Output the (x, y) coordinate of the center of the cell containing the given text.  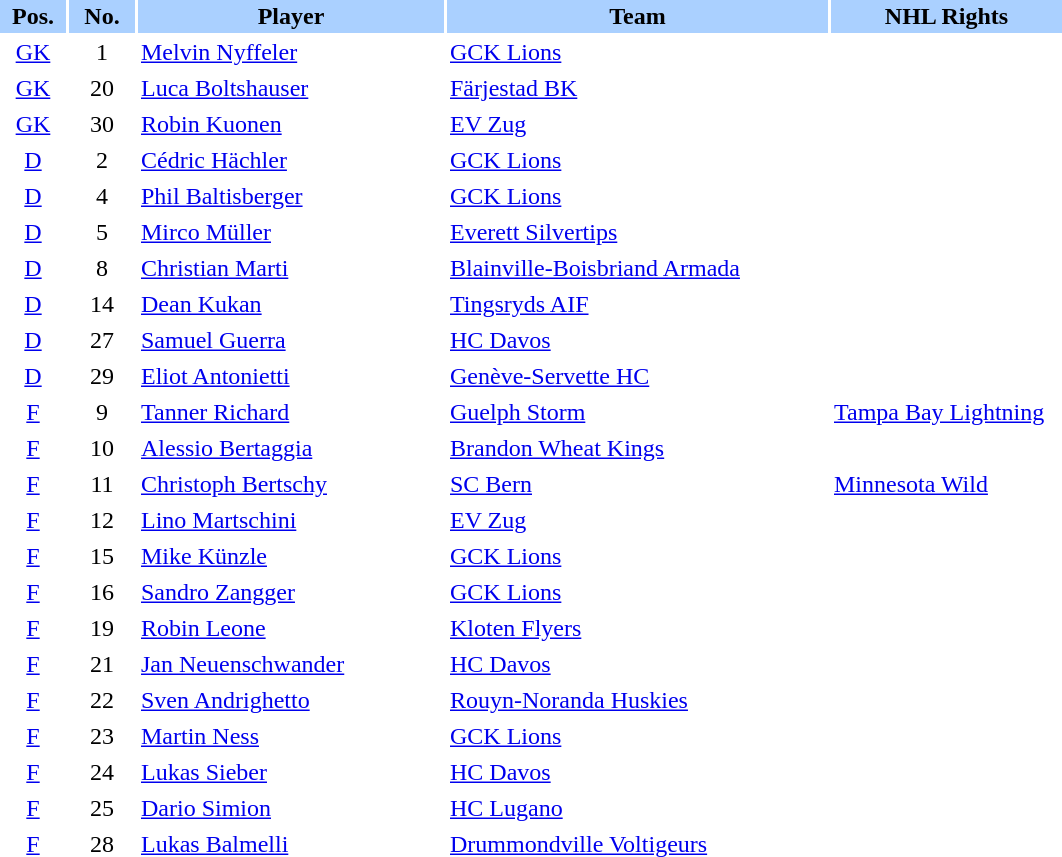
Christoph Bertschy (291, 484)
10 (102, 448)
Färjestad BK (638, 88)
Lukas Sieber (291, 772)
Martin Ness (291, 736)
Everett Silvertips (638, 232)
Brandon Wheat Kings (638, 448)
Tampa Bay Lightning (946, 412)
Minnesota Wild (946, 484)
29 (102, 376)
24 (102, 772)
9 (102, 412)
12 (102, 520)
16 (102, 592)
SC Bern (638, 484)
22 (102, 700)
Luca Boltshauser (291, 88)
Mirco Müller (291, 232)
HC Lugano (638, 808)
21 (102, 664)
27 (102, 340)
Phil Baltisberger (291, 196)
Blainville-Boisbriand Armada (638, 268)
Tingsryds AIF (638, 304)
Rouyn-Noranda Huskies (638, 700)
1 (102, 52)
4 (102, 196)
Christian Marti (291, 268)
NHL Rights (946, 16)
19 (102, 628)
25 (102, 808)
11 (102, 484)
Lino Martschini (291, 520)
30 (102, 124)
Kloten Flyers (638, 628)
Dario Simion (291, 808)
8 (102, 268)
Sandro Zangger (291, 592)
Player (291, 16)
2 (102, 160)
Robin Kuonen (291, 124)
15 (102, 556)
Sven Andrighetto (291, 700)
Guelph Storm (638, 412)
Robin Leone (291, 628)
Cédric Hächler (291, 160)
Alessio Bertaggia (291, 448)
Genève-Servette HC (638, 376)
No. (102, 16)
Samuel Guerra (291, 340)
Jan Neuenschwander (291, 664)
Team (638, 16)
Mike Künzle (291, 556)
Melvin Nyffeler (291, 52)
14 (102, 304)
Tanner Richard (291, 412)
Pos. (33, 16)
5 (102, 232)
Dean Kukan (291, 304)
20 (102, 88)
Eliot Antonietti (291, 376)
23 (102, 736)
